For the text-containing cell, return its midpoint in [X, Y] coordinate format. 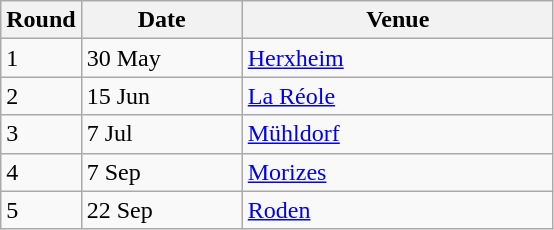
Round [41, 20]
Date [162, 20]
3 [41, 134]
Herxheim [398, 58]
7 Sep [162, 172]
15 Jun [162, 96]
1 [41, 58]
Mühldorf [398, 134]
30 May [162, 58]
2 [41, 96]
Roden [398, 210]
7 Jul [162, 134]
4 [41, 172]
5 [41, 210]
22 Sep [162, 210]
Venue [398, 20]
Morizes [398, 172]
La Réole [398, 96]
